Capture the cell that displays the provided text and extract its [X, Y] central coordinate. 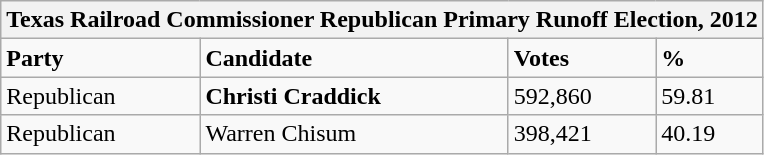
% [710, 58]
Warren Chisum [354, 134]
40.19 [710, 134]
59.81 [710, 96]
Party [100, 58]
592,860 [582, 96]
Candidate [354, 58]
Votes [582, 58]
Christi Craddick [354, 96]
398,421 [582, 134]
Texas Railroad Commissioner Republican Primary Runoff Election, 2012 [382, 20]
